Determine the [x, y] coordinate at the center of the cell enclosing the given text.  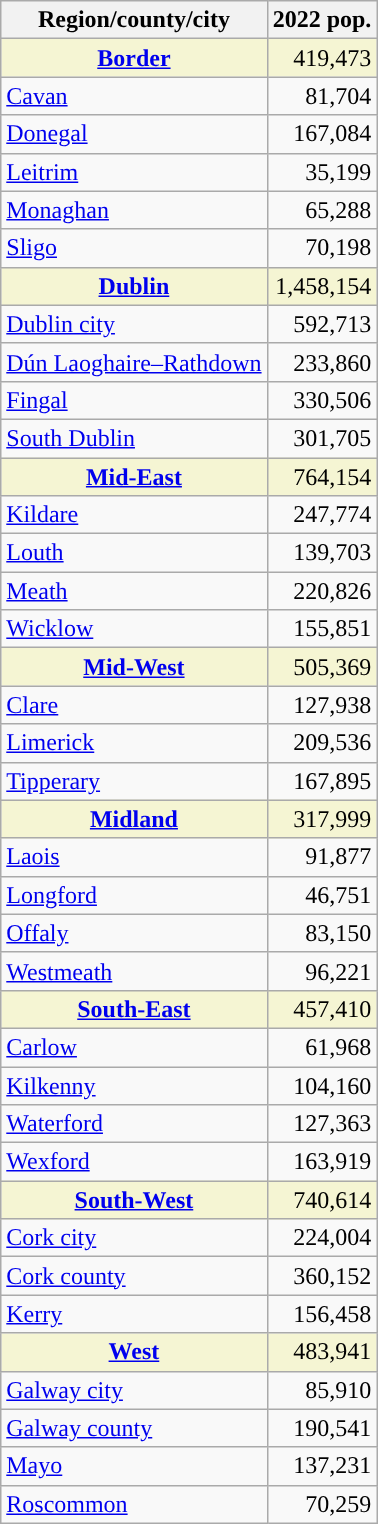
Cork city [134, 1238]
209,536 [322, 743]
Wicklow [134, 629]
West [134, 1352]
Galway city [134, 1390]
127,363 [322, 1124]
81,704 [322, 96]
764,154 [322, 477]
163,919 [322, 1162]
Kilkenny [134, 1085]
220,826 [322, 591]
1,458,154 [322, 286]
360,152 [322, 1276]
70,259 [322, 1504]
Monaghan [134, 210]
Border [134, 58]
South-West [134, 1200]
233,860 [322, 362]
Louth [134, 553]
83,150 [322, 933]
46,751 [322, 895]
Galway county [134, 1428]
35,199 [322, 172]
419,473 [322, 58]
247,774 [322, 515]
592,713 [322, 324]
505,369 [322, 667]
2022 pop. [322, 20]
483,941 [322, 1352]
Cork county [134, 1276]
96,221 [322, 971]
Offaly [134, 933]
Wexford [134, 1162]
Dublin [134, 286]
167,084 [322, 134]
Dublin city [134, 324]
155,851 [322, 629]
Sligo [134, 248]
301,705 [322, 438]
Limerick [134, 743]
139,703 [322, 553]
740,614 [322, 1200]
Westmeath [134, 971]
65,288 [322, 210]
85,910 [322, 1390]
190,541 [322, 1428]
Roscommon [134, 1504]
Carlow [134, 1047]
Kildare [134, 515]
167,895 [322, 781]
70,198 [322, 248]
127,938 [322, 705]
224,004 [322, 1238]
Laois [134, 857]
Donegal [134, 134]
156,458 [322, 1314]
Waterford [134, 1124]
61,968 [322, 1047]
Fingal [134, 400]
330,506 [322, 400]
Region/county/city [134, 20]
Mid-East [134, 477]
South Dublin [134, 438]
Tipperary [134, 781]
Longford [134, 895]
Clare [134, 705]
Meath [134, 591]
Kerry [134, 1314]
Mid-West [134, 667]
317,999 [322, 819]
South-East [134, 1009]
Cavan [134, 96]
137,231 [322, 1466]
Dún Laoghaire–Rathdown [134, 362]
Midland [134, 819]
Leitrim [134, 172]
457,410 [322, 1009]
104,160 [322, 1085]
Mayo [134, 1466]
91,877 [322, 857]
